Determine the [X, Y] coordinate at the center of the cell enclosing the given text.  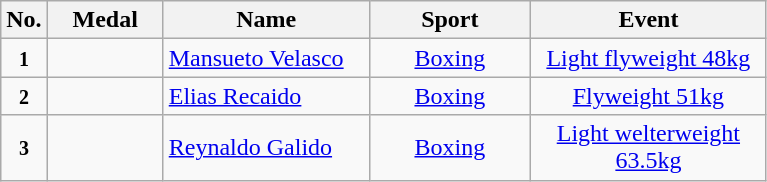
Sport [450, 20]
1 [24, 58]
Mansueto Velasco [266, 58]
No. [24, 20]
2 [24, 96]
Flyweight 51kg [648, 96]
Light welterweight 63.5kg [648, 148]
Medal [105, 20]
3 [24, 148]
Elias Recaido [266, 96]
Event [648, 20]
Reynaldo Galido [266, 148]
Light flyweight 48kg [648, 58]
Name [266, 20]
